Detect which cell encompasses the target text, then output its (x, y) center coordinate. 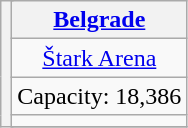
Belgrade (100, 20)
Štark Arena (100, 58)
Capacity: 18,386 (100, 96)
